Provide the (X, Y) coordinate of the cell's center where the given text is located.  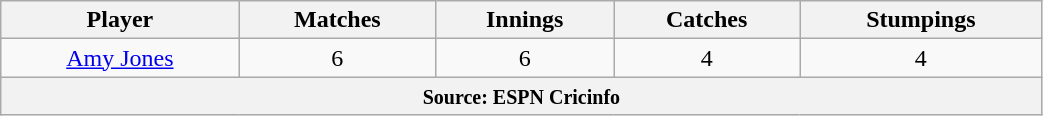
Catches (707, 20)
Matches (338, 20)
Source: ESPN Cricinfo (522, 96)
Amy Jones (120, 58)
Stumpings (921, 20)
Innings (525, 20)
Player (120, 20)
